Pinpoint the cell where the given text exists, returning its (x, y) midpoint coordinate. 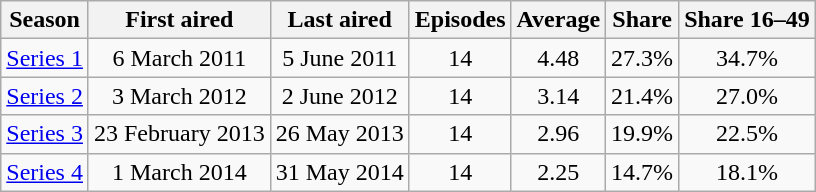
1 March 2014 (179, 172)
Episodes (460, 20)
5 June 2011 (340, 58)
23 February 2013 (179, 134)
3 March 2012 (179, 96)
Last aired (340, 20)
Season (45, 20)
Average (558, 20)
31 May 2014 (340, 172)
18.1% (748, 172)
21.4% (642, 96)
3.14 (558, 96)
Series 3 (45, 134)
Series 2 (45, 96)
Series 4 (45, 172)
26 May 2013 (340, 134)
2.96 (558, 134)
27.0% (748, 96)
27.3% (642, 58)
6 March 2011 (179, 58)
19.9% (642, 134)
4.48 (558, 58)
Share (642, 20)
2.25 (558, 172)
Share 16–49 (748, 20)
14.7% (642, 172)
Series 1 (45, 58)
34.7% (748, 58)
22.5% (748, 134)
First aired (179, 20)
2 June 2012 (340, 96)
